For the text-containing cell, return its midpoint in (X, Y) coordinate format. 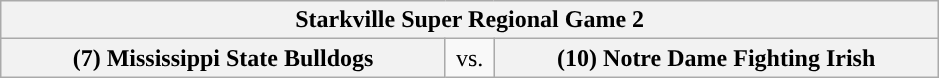
Starkville Super Regional Game 2 (470, 20)
(7) Mississippi State Bulldogs (224, 58)
(10) Notre Dame Fighting Irish (716, 58)
vs. (470, 58)
